From the cell containing the given text, extract its center point as (x, y) coordinate. 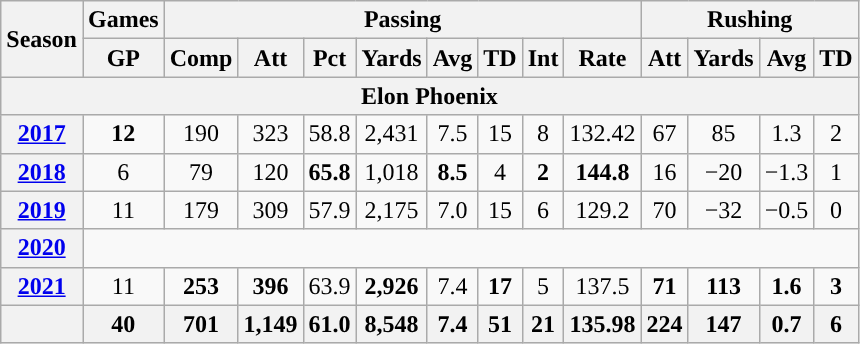
7.5 (452, 134)
51 (500, 324)
179 (201, 210)
253 (201, 286)
16 (664, 172)
40 (123, 324)
8,548 (392, 324)
0.7 (786, 324)
309 (270, 210)
190 (201, 134)
58.8 (330, 134)
2017 (42, 134)
Elon Phoenix (430, 96)
120 (270, 172)
224 (664, 324)
1 (836, 172)
2020 (42, 248)
129.2 (602, 210)
71 (664, 286)
8 (543, 134)
Pct (330, 58)
79 (201, 172)
Season (42, 39)
2,431 (392, 134)
70 (664, 210)
3 (836, 286)
85 (724, 134)
1.6 (786, 286)
Passing (402, 20)
Comp (201, 58)
5 (543, 286)
−1.3 (786, 172)
63.9 (330, 286)
Rate (602, 58)
12 (123, 134)
113 (724, 286)
137.5 (602, 286)
2018 (42, 172)
135.98 (602, 324)
396 (270, 286)
Rushing (750, 20)
2,175 (392, 210)
8.5 (452, 172)
1,018 (392, 172)
144.8 (602, 172)
0 (836, 210)
65.8 (330, 172)
−20 (724, 172)
67 (664, 134)
61.0 (330, 324)
1,149 (270, 324)
2,926 (392, 286)
1.3 (786, 134)
147 (724, 324)
132.42 (602, 134)
Games (123, 20)
701 (201, 324)
21 (543, 324)
17 (500, 286)
2019 (42, 210)
Int (543, 58)
7.0 (452, 210)
GP (123, 58)
−0.5 (786, 210)
323 (270, 134)
4 (500, 172)
−32 (724, 210)
2021 (42, 286)
57.9 (330, 210)
